Pinpoint the cell where the given text exists, returning its [x, y] midpoint coordinate. 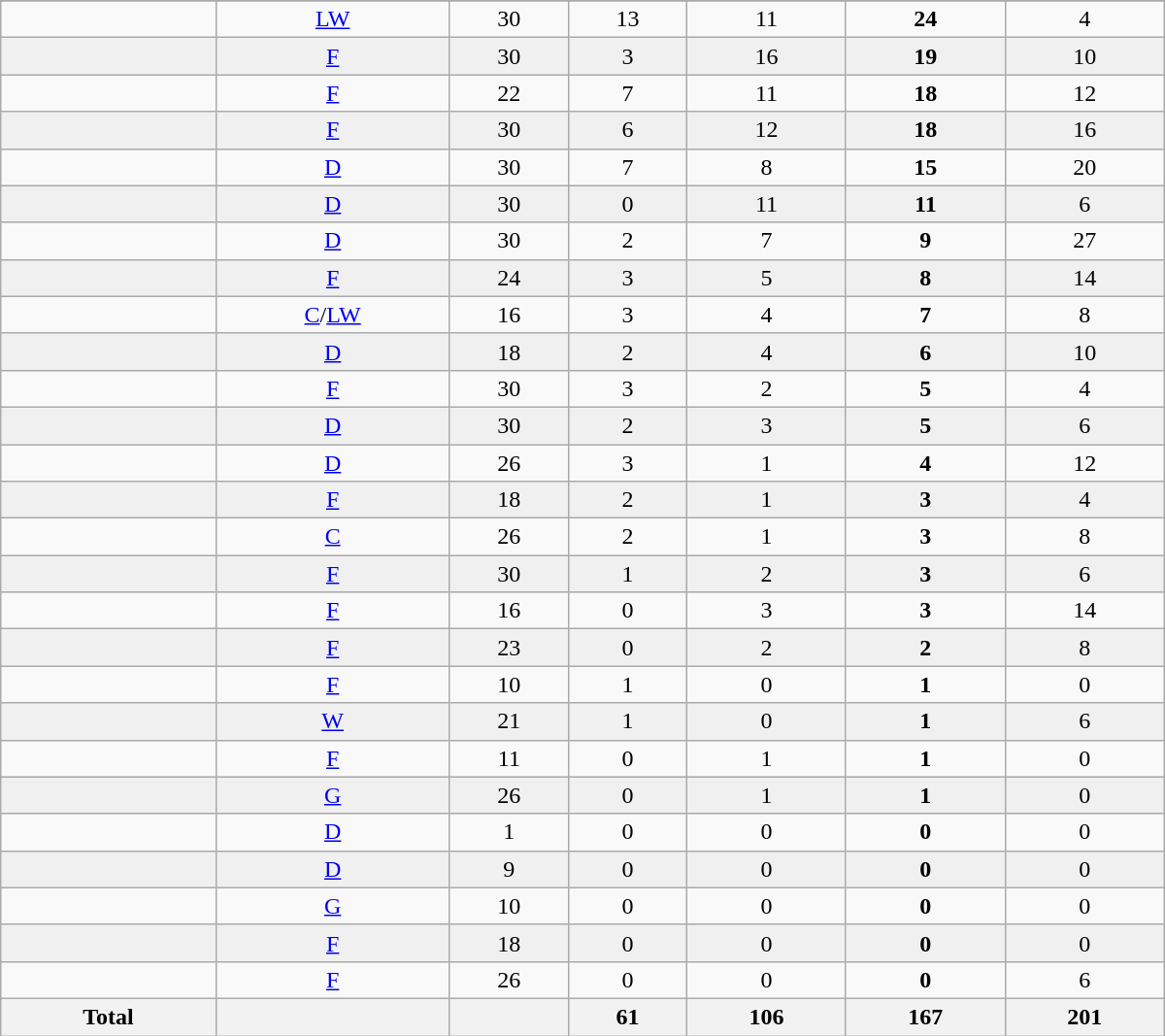
13 [627, 19]
106 [767, 1017]
LW [332, 19]
27 [1084, 241]
167 [925, 1017]
C/LW [332, 315]
61 [627, 1017]
19 [925, 56]
23 [509, 648]
201 [1084, 1017]
W [332, 721]
Total [109, 1017]
22 [509, 93]
20 [1084, 167]
21 [509, 721]
C [332, 537]
15 [925, 167]
